Output the (x, y) coordinate of the center of the cell containing the given text.  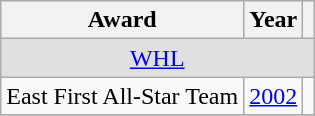
Year (274, 20)
East First All-Star Team (122, 96)
Award (122, 20)
2002 (274, 96)
WHL (158, 58)
